Provide the (x, y) coordinate of the cell's center where the given text is located.  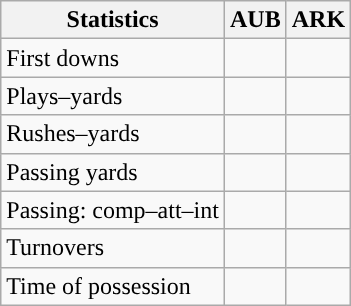
Statistics (113, 20)
ARK (318, 20)
AUB (255, 20)
First downs (113, 58)
Time of possession (113, 286)
Turnovers (113, 248)
Plays–yards (113, 96)
Passing: comp–att–int (113, 210)
Rushes–yards (113, 134)
Passing yards (113, 172)
